Locate the cell with the specified text and output its (x, y) center coordinate. 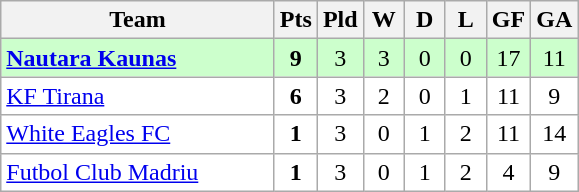
Futbol Club Madriu (138, 172)
Nautara Kaunas (138, 58)
Team (138, 20)
GF (508, 20)
D (424, 20)
17 (508, 58)
W (384, 20)
L (466, 20)
KF Tirana (138, 96)
Pld (340, 20)
4 (508, 172)
6 (296, 96)
White Eagles FC (138, 134)
Pts (296, 20)
14 (554, 134)
GA (554, 20)
